Determine the (x, y) coordinate at the center of the cell enclosing the given text.  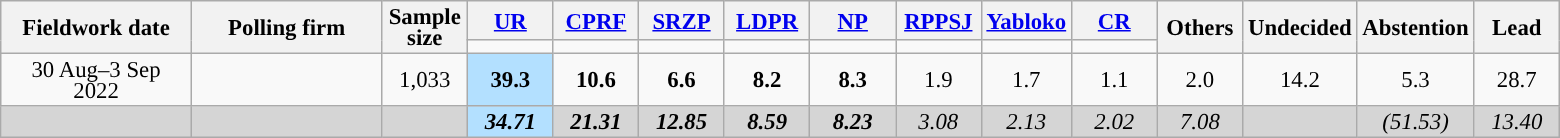
8.2 (767, 80)
12.85 (682, 122)
1.1 (1114, 80)
2.02 (1114, 122)
UR (511, 20)
CPRF (596, 20)
34.71 (511, 122)
Polling firm (286, 28)
LDPR (767, 20)
10.6 (596, 80)
5.3 (1416, 80)
3.08 (939, 122)
8.59 (767, 122)
30 Aug–3 Sep 2022 (96, 80)
1.7 (1026, 80)
Lead (1517, 28)
2.13 (1026, 122)
39.3 (511, 80)
14.2 (1300, 80)
(51.53) (1416, 122)
13.40 (1517, 122)
21.31 (596, 122)
Abstention (1416, 28)
Undecided (1300, 28)
NP (853, 20)
2.0 (1200, 80)
7.08 (1200, 122)
1.9 (939, 80)
1,033 (425, 80)
8.3 (853, 80)
28.7 (1517, 80)
CR (1114, 20)
Samplesize (425, 28)
8.23 (853, 122)
Others (1200, 28)
RPPSJ (939, 20)
6.6 (682, 80)
SRZP (682, 20)
Fieldwork date (96, 28)
Yabloko (1026, 20)
